Return the (x, y) coordinate for the center point of the cell that contains the specified text.  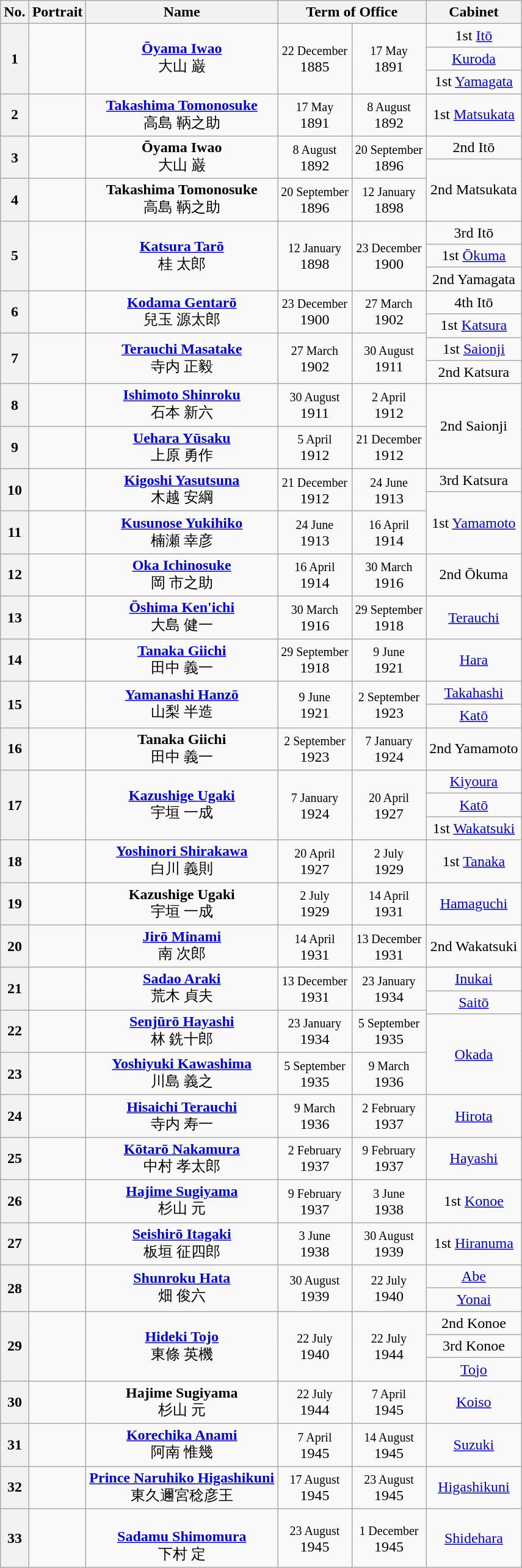
Hayashi (474, 1159)
Prince Naruhiko Higashikuni東久邇宮稔彦王 (182, 1487)
2nd Ōkuma (474, 575)
Inukai (474, 979)
1st Itō (474, 35)
21 (15, 989)
Yonai (474, 1300)
Yoshinori Shirakawa白川 義則 (182, 861)
Okada (474, 1054)
Jirō Minami南 次郎 (182, 946)
1st Yamagata (474, 82)
1 (15, 59)
14 (15, 660)
8 (15, 405)
2nd Yamamoto (474, 749)
Saitō (474, 1002)
9 (15, 448)
3 (15, 158)
18 (15, 861)
Hideki Tojo東條 英機 (182, 1346)
Senjūrō Hayashi林 銑十郎 (182, 1031)
26 (15, 1201)
27 (15, 1244)
14 August1945 (389, 1445)
2nd Itō (474, 148)
22 (15, 1031)
1st Wakatsuki (474, 828)
2 April1912 (389, 405)
Sadao Araki荒木 貞夫 (182, 989)
Korechika Anami阿南 惟幾 (182, 1445)
1 December1945 (389, 1538)
3rd Konoe (474, 1346)
12 (15, 575)
Kiyoura (474, 782)
17 August1945 (315, 1487)
Ishimoto Shinroku石本 新六 (182, 405)
1st Matsukata (474, 115)
No. (15, 12)
3rd Katsura (474, 480)
Oka Ichinosuke岡 市之助 (182, 575)
2nd Yamagata (474, 279)
5 April1912 (315, 448)
22 December1885 (315, 59)
10 (15, 490)
Katsura Tarō桂 太郎 (182, 256)
Cabinet (474, 12)
2nd Saionji (474, 426)
6 (15, 312)
4 (15, 200)
1st Saionji (474, 349)
2nd Wakatsuki (474, 946)
25 (15, 1159)
Shunroku Hata畑 俊六 (182, 1288)
28 (15, 1288)
Ōshima Ken'ichi大島 健一 (182, 618)
Tojo (474, 1369)
Seishirō Itagaki板垣 征四郎 (182, 1244)
13 (15, 618)
Terauchi (474, 618)
Kōtarō Nakamura中村 孝太郎 (182, 1159)
Kodama Gentarō兒玉 源太郎 (182, 312)
Suzuki (474, 1445)
Hisaichi Terauchi寺内 寿一 (182, 1116)
4th Itō (474, 302)
Kusunose Yukihiko楠瀬 幸彦 (182, 533)
7 (15, 358)
15 (15, 704)
Shidehara (474, 1538)
2 (15, 115)
Hirota (474, 1116)
Yoshiyuki Kawashima川島 義之 (182, 1074)
Terauchi Masatake寺内 正毅 (182, 358)
1st Hiranuma (474, 1244)
1st Yamamoto (474, 523)
Hamaguchi (474, 903)
Yamanashi Hanzō山梨 半造 (182, 704)
Abe (474, 1277)
19 (15, 903)
32 (15, 1487)
Higashikuni (474, 1487)
Name (182, 12)
2nd Matsukata (474, 191)
Uehara Yūsaku上原 勇作 (182, 448)
16 (15, 749)
31 (15, 1445)
33 (15, 1538)
24 (15, 1116)
1st Ōkuma (474, 256)
2nd Konoe (474, 1323)
3rd Itō (474, 233)
Sadamu Shimomura下村 定 (182, 1538)
11 (15, 533)
23 (15, 1074)
2nd Katsura (474, 372)
5 (15, 256)
Koiso (474, 1402)
Portrait (57, 12)
Hara (474, 660)
1st Tanaka (474, 861)
17 (15, 805)
30 (15, 1402)
1st Katsura (474, 326)
29 (15, 1346)
Kigoshi Yasutsuna木越 安綱 (182, 490)
Term of Office (352, 12)
20 (15, 946)
1st Konoe (474, 1201)
Takahashi (474, 693)
Kuroda (474, 59)
